Determine the [x, y] coordinate at the center of the cell enclosing the given text.  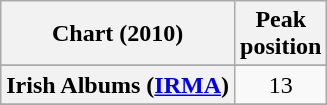
Peakposition [281, 34]
Chart (2010) [118, 34]
13 [281, 85]
Irish Albums (IRMA) [118, 85]
